Return the [X, Y] coordinate for the center point of the cell that contains the specified text.  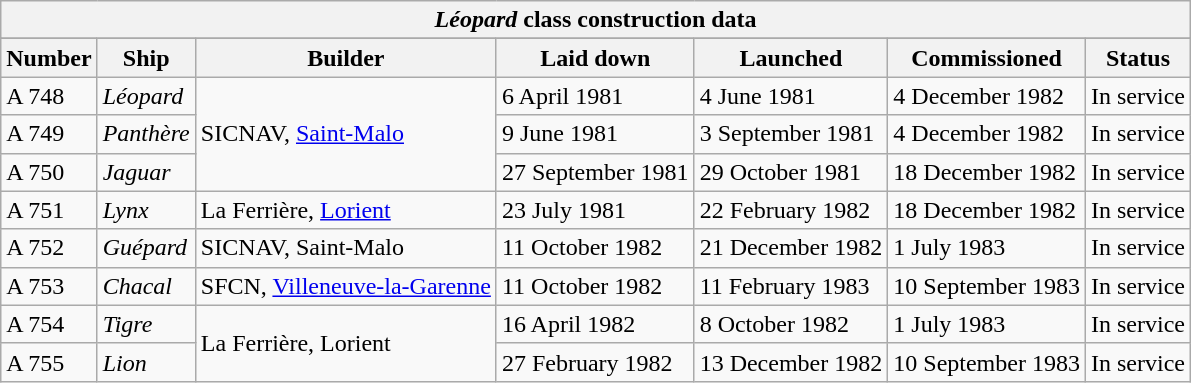
A 748 [49, 96]
Tigre [146, 324]
21 December 1982 [791, 248]
11 February 1983 [791, 286]
Chacal [146, 286]
29 October 1981 [791, 172]
Commissioned [987, 58]
A 753 [49, 286]
4 June 1981 [791, 96]
23 July 1981 [595, 210]
Laid down [595, 58]
A 752 [49, 248]
Léopard [146, 96]
3 September 1981 [791, 134]
16 April 1982 [595, 324]
Jaguar [146, 172]
Status [1138, 58]
22 February 1982 [791, 210]
Lion [146, 362]
A 755 [49, 362]
27 September 1981 [595, 172]
27 February 1982 [595, 362]
A 749 [49, 134]
6 April 1981 [595, 96]
Guépard [146, 248]
13 December 1982 [791, 362]
A 750 [49, 172]
A 751 [49, 210]
Panthère [146, 134]
Launched [791, 58]
Lynx [146, 210]
Builder [346, 58]
Ship [146, 58]
9 June 1981 [595, 134]
8 October 1982 [791, 324]
A 754 [49, 324]
Léopard class construction data [596, 20]
Number [49, 58]
SFCN, Villeneuve-la-Garenne [346, 286]
